Capture the cell that displays the provided text and extract its [x, y] central coordinate. 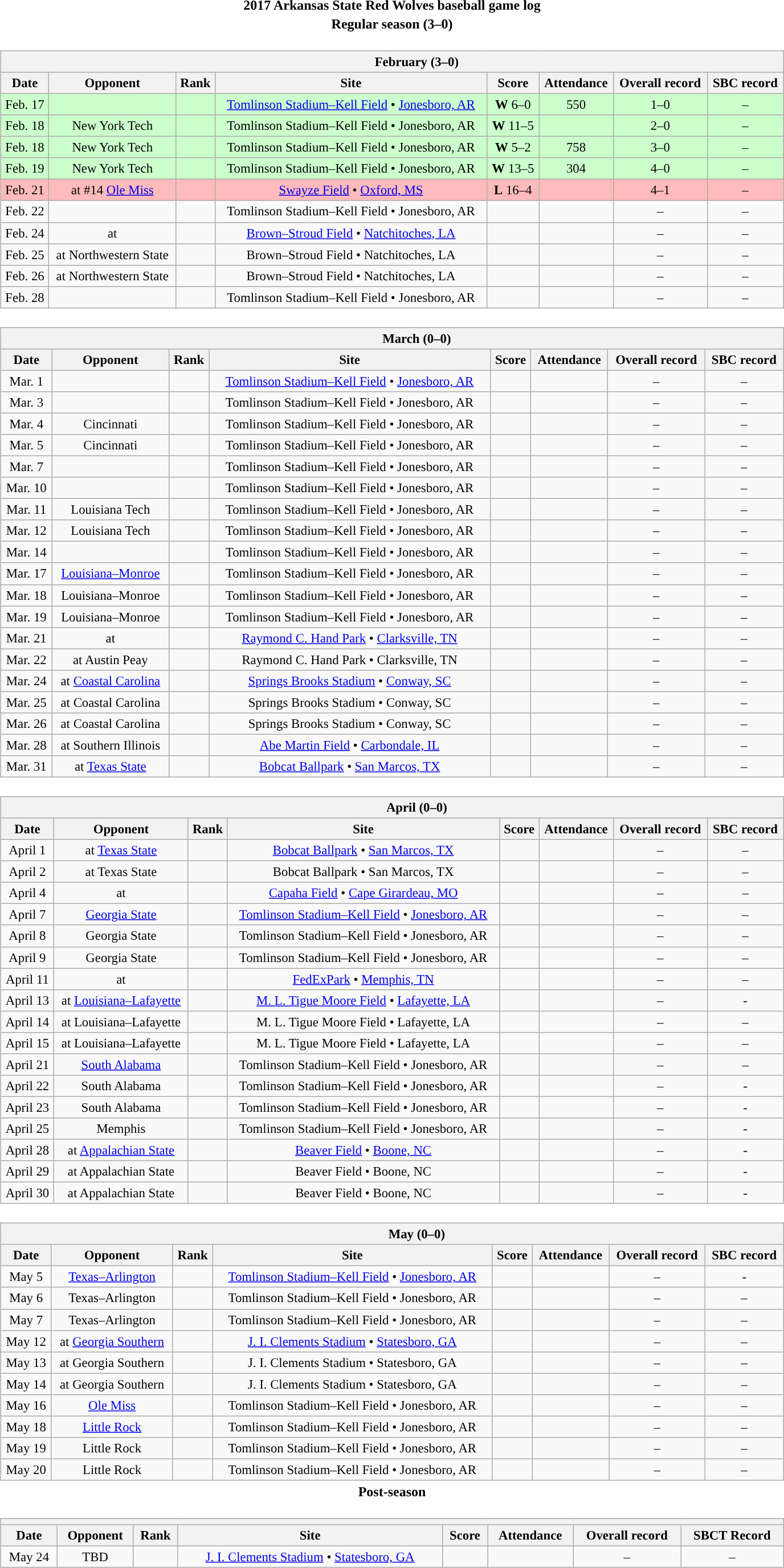
April 1 [27, 850]
April 30 [27, 1193]
May 13 [26, 1362]
Abe Martin Field • Carbondale, IL [350, 745]
at Southern Illinois [111, 745]
Ole Miss [112, 1405]
April 2 [27, 872]
April 23 [27, 1107]
May 14 [26, 1384]
Mar. 26 [26, 724]
April 7 [27, 915]
Mar. 17 [26, 574]
Feb. 19 [25, 169]
L 16–4 [513, 190]
Mar. 21 [26, 638]
April 4 [27, 893]
April 29 [27, 1172]
SBCT Record [732, 1536]
2–0 [660, 126]
February (3–0) [392, 62]
Feb. 26 [25, 276]
1–0 [660, 104]
Mar. 10 [26, 488]
FedExPark • Memphis, TN [364, 979]
at #14 Ole Miss [113, 190]
April 15 [27, 1043]
April 8 [27, 936]
May 6 [26, 1298]
April 21 [27, 1065]
May 5 [26, 1277]
4–1 [660, 190]
Feb. 21 [25, 190]
Capaha Field • Cape Girardeau, MO [364, 893]
304 [577, 169]
Mar. 7 [26, 466]
Mar. 19 [26, 617]
April 13 [27, 1000]
Mar. 14 [26, 552]
Memphis [121, 1129]
Feb. 22 [25, 211]
Mar. 24 [26, 681]
Mar. 1 [26, 381]
Mar. 18 [26, 595]
Feb. 28 [25, 297]
Mar. 11 [26, 510]
May 12 [26, 1341]
April (0–0) [392, 808]
Mar. 12 [26, 531]
May 16 [26, 1405]
Feb. 24 [25, 233]
W 6–0 [513, 104]
April 22 [27, 1086]
March (0–0) [392, 338]
W 11–5 [513, 126]
April 9 [27, 957]
3–0 [660, 148]
April 11 [27, 979]
May 7 [26, 1320]
Mar. 3 [26, 403]
April 28 [27, 1150]
April 25 [27, 1129]
758 [577, 148]
Mar. 31 [26, 767]
May (0–0) [392, 1234]
550 [577, 104]
May 19 [26, 1448]
Mar. 25 [26, 702]
May 18 [26, 1427]
4–0 [660, 169]
Mar. 4 [26, 424]
Mar. 5 [26, 445]
April 14 [27, 1022]
Feb. 25 [25, 255]
TBD [96, 1557]
Feb. 17 [25, 104]
Swayze Field • Oxford, MS [351, 190]
May 24 [28, 1557]
Mar. 22 [26, 660]
W 13–5 [513, 169]
at Austin Peay [111, 660]
W 5–2 [513, 148]
Mar. 28 [26, 745]
May 20 [26, 1469]
